From the cell containing the given text, extract its center point as [X, Y] coordinate. 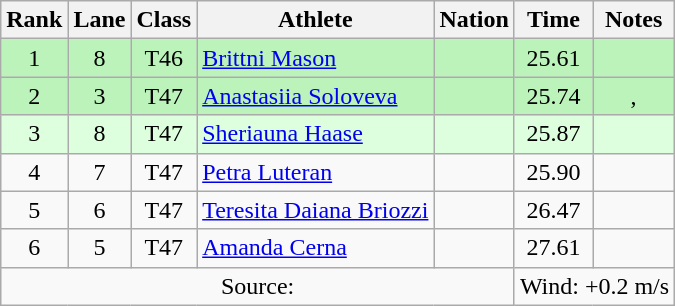
25.90 [553, 172]
Wind: +0.2 m/s [594, 286]
25.74 [553, 96]
Source: [258, 286]
Class [164, 20]
T46 [164, 58]
Rank [34, 20]
2 [34, 96]
Petra Luteran [316, 172]
25.61 [553, 58]
Athlete [316, 20]
4 [34, 172]
1 [34, 58]
Sheriauna Haase [316, 134]
25.87 [553, 134]
Brittni Mason [316, 58]
7 [100, 172]
Notes [633, 20]
Time [553, 20]
, [633, 96]
26.47 [553, 210]
Amanda Cerna [316, 248]
Anastasiia Soloveva [316, 96]
27.61 [553, 248]
Teresita Daiana Briozzi [316, 210]
Nation [474, 20]
Lane [100, 20]
